Scan for the cell matching the given text and deliver its (X, Y) coordinate at center. 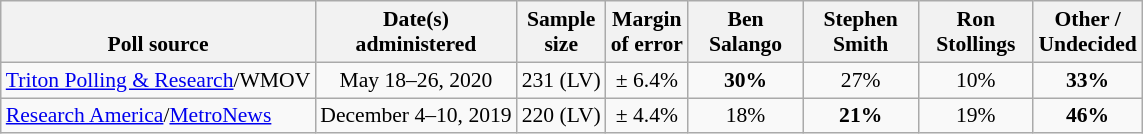
Marginof error (647, 32)
231 (LV) (562, 80)
± 4.4% (647, 116)
Date(s)administered (416, 32)
18% (746, 116)
10% (976, 80)
BenSalango (746, 32)
220 (LV) (562, 116)
December 4–10, 2019 (416, 116)
46% (1087, 116)
27% (860, 80)
StephenSmith (860, 32)
May 18–26, 2020 (416, 80)
RonStollings (976, 32)
Triton Polling & Research/WMOV (158, 80)
Samplesize (562, 32)
21% (860, 116)
Research America/MetroNews (158, 116)
± 6.4% (647, 80)
33% (1087, 80)
19% (976, 116)
30% (746, 80)
Poll source (158, 32)
Other /Undecided (1087, 32)
